Find where the given text appears and provide that cell's center as (X, Y) coordinate. 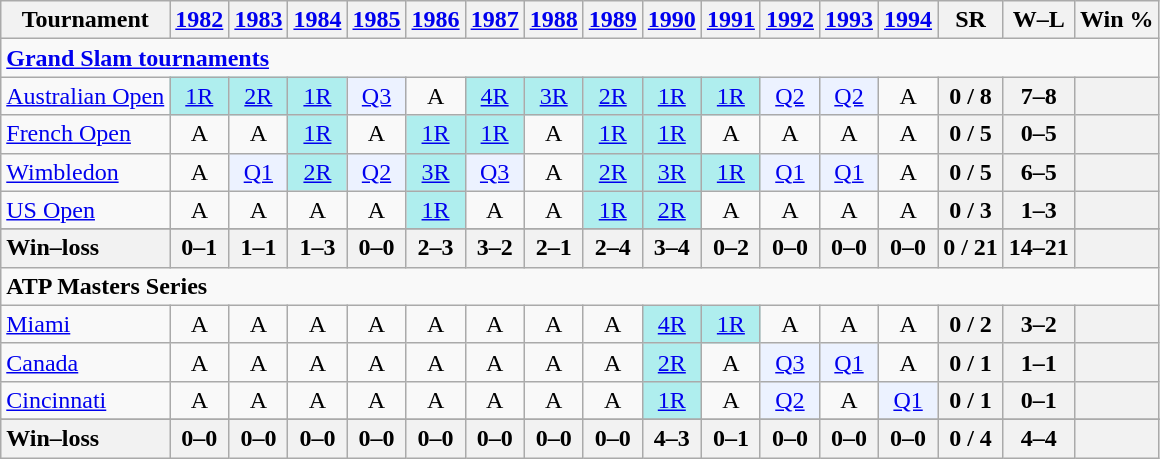
2–4 (612, 248)
2–1 (554, 248)
1984 (318, 20)
1986 (436, 20)
SR (971, 20)
ATP Masters Series (580, 286)
0 / 3 (971, 210)
1990 (672, 20)
1989 (612, 20)
W–L (1038, 20)
Grand Slam tournaments (580, 58)
14–21 (1038, 248)
Australian Open (86, 96)
Cincinnati (86, 400)
Miami (86, 324)
1988 (554, 20)
Wimbledon (86, 172)
6–5 (1038, 172)
0 / 8 (971, 96)
1991 (730, 20)
1993 (848, 20)
7–8 (1038, 96)
0 / 2 (971, 324)
4–3 (672, 438)
1983 (258, 20)
Canada (86, 362)
4–4 (1038, 438)
2–3 (436, 248)
3–4 (672, 248)
French Open (86, 134)
1992 (790, 20)
0–5 (1038, 134)
US Open (86, 210)
1994 (908, 20)
0 / 4 (971, 438)
1987 (494, 20)
1985 (376, 20)
1982 (200, 20)
Win % (1116, 20)
0 / 21 (971, 248)
Tournament (86, 20)
0–2 (730, 248)
